From the cell containing the given text, extract its center point as (x, y) coordinate. 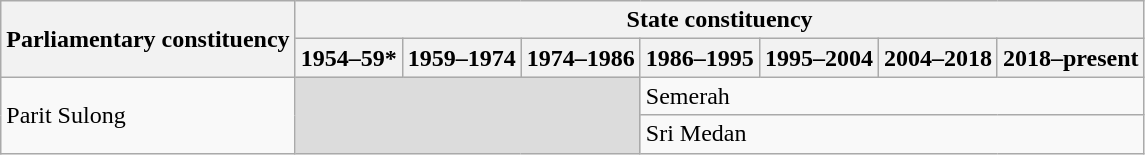
Sri Medan (892, 134)
Semerah (892, 96)
Parliamentary constituency (148, 39)
1954–59* (348, 58)
1974–1986 (580, 58)
1959–1974 (462, 58)
Parit Sulong (148, 115)
2018–present (1070, 58)
2004–2018 (938, 58)
1986–1995 (700, 58)
1995–2004 (818, 58)
State constituency (720, 20)
